Provide the (X, Y) coordinate of the cell's center where the given text is located.  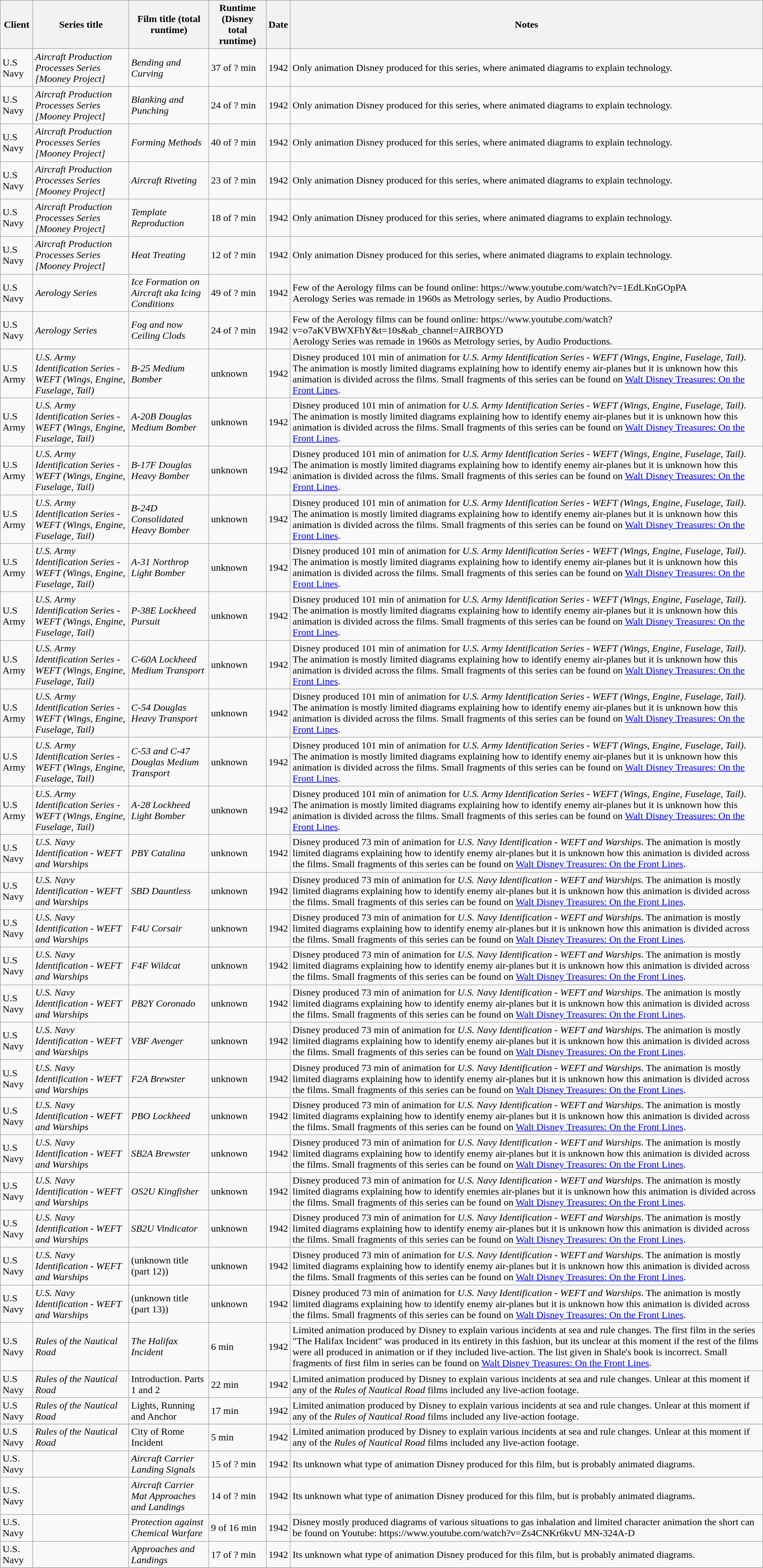
Film title (total runtime) (169, 24)
Fog and now Ceiling Clods (169, 330)
Client (17, 24)
A-20B Douglas Medium Bomber (169, 422)
Aircraft Riveting (169, 180)
B-24D Consolidated Heavy Bomber (169, 519)
C-54 Douglas Heavy Transport (169, 713)
F2A Brewster (169, 1078)
Introduction. Parts 1 and 2 (169, 1385)
PBO Lockheed (169, 1116)
Ice Formation on Aircraft aka Icing Conditions (169, 293)
Aircraft Carrier Mat Approaches and Landings (169, 1496)
OS2U Kingfisher (169, 1191)
14 of ? min (237, 1496)
17 min (237, 1411)
F4U Corsair (169, 928)
Lights, Running and Anchor (169, 1411)
40 of ? min (237, 143)
Heat Treating (169, 255)
SB2A Brewster (169, 1153)
B-25 Medium Bomber (169, 373)
P-38E Lockheed Pursuit (169, 616)
15 of ? min (237, 1464)
Template Reproduction (169, 218)
A-28 Lockheed Light Bomber (169, 811)
B-17F Douglas Heavy Bomber (169, 470)
12 of ? min (237, 255)
VBF Avenger (169, 1041)
SBD Dauntless (169, 891)
49 of ? min (237, 293)
Runtime (Disney total runtime) (237, 24)
(unknown title (part 12)) (169, 1266)
A-31 Northrop Light Bomber (169, 568)
SB2U Vindicator (169, 1229)
Bending and Curving (169, 68)
PBY Catalina (169, 853)
City of Rome Incident (169, 1438)
18 of ? min (237, 218)
5 min (237, 1438)
The Halifax Incident (169, 1347)
Forming Methods (169, 143)
F4F Wildcat (169, 966)
Date (278, 24)
17 of ? min (237, 1554)
C-53 and C-47 Douglas Medium Transport (169, 762)
6 min (237, 1347)
(unknown title (part 13)) (169, 1304)
Blanking and Punching (169, 105)
22 min (237, 1385)
37 of ? min (237, 68)
Protection against Chemical Warfare (169, 1528)
Aircraft Carrier Landing Signals (169, 1464)
9 of 16 min (237, 1528)
23 of ? min (237, 180)
Approaches and Landings (169, 1554)
Notes (527, 24)
C-60A Lockheed Medium Transport (169, 665)
PB2Y Coronado (169, 1003)
Series title (81, 24)
